Provide the (x, y) coordinate of the cell's center where the given text is located.  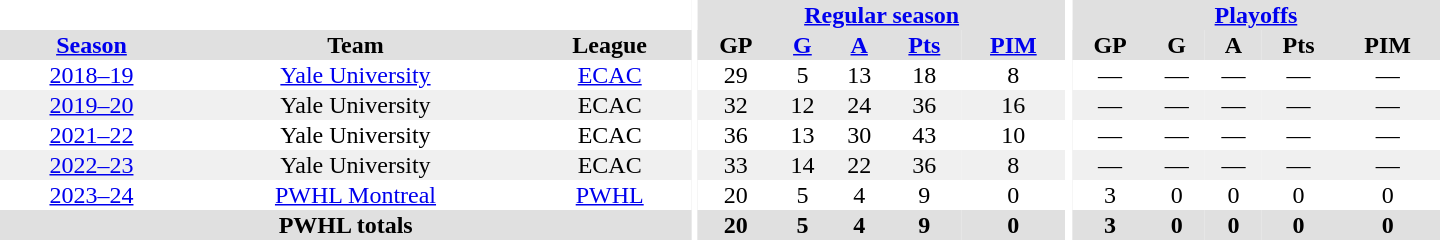
Regular season (882, 15)
29 (736, 75)
Team (356, 45)
22 (860, 165)
30 (860, 135)
18 (925, 75)
2023–24 (92, 195)
PWHL Montreal (356, 195)
2019–20 (92, 105)
14 (802, 165)
PWHL totals (346, 225)
10 (1013, 135)
Season (92, 45)
League (610, 45)
32 (736, 105)
24 (860, 105)
16 (1013, 105)
Playoffs (1256, 15)
33 (736, 165)
12 (802, 105)
2021–22 (92, 135)
43 (925, 135)
PWHL (610, 195)
2018–19 (92, 75)
2022–23 (92, 165)
